Return the (X, Y) coordinate for the center point of the cell that contains the specified text.  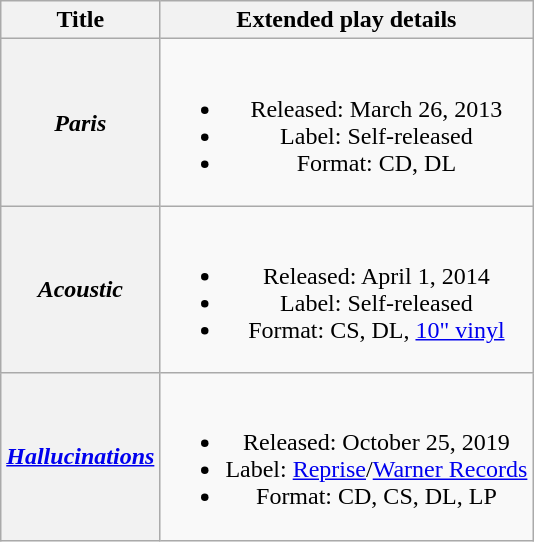
Acoustic (80, 290)
Released: April 1, 2014Label: Self-releasedFormat: CS, DL, 10" vinyl (346, 290)
Released: March 26, 2013Label: Self-releasedFormat: CD, DL (346, 122)
Title (80, 20)
Released: October 25, 2019Label: Reprise/Warner RecordsFormat: CD, CS, DL, LP (346, 456)
Hallucinations (80, 456)
Extended play details (346, 20)
Paris (80, 122)
